Locate the cell with the specified text and output its [X, Y] center coordinate. 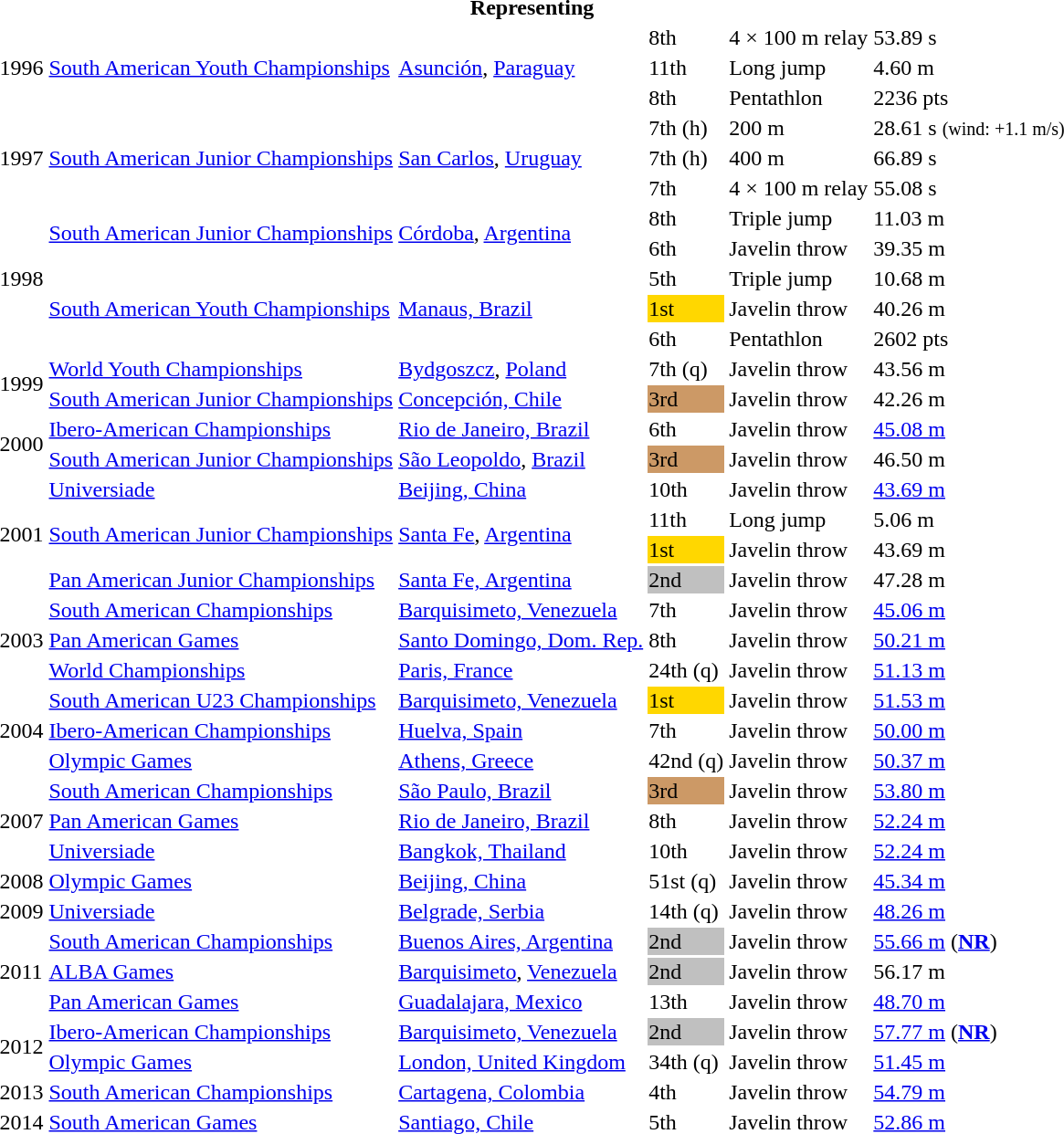
4th [687, 1092]
South American U23 Championships [221, 700]
Cartagena, Colombia [521, 1092]
São Paulo, Brazil [521, 791]
Pan American Junior Championships [221, 580]
42nd (q) [687, 761]
Córdoba, Argentina [521, 234]
London, United Kingdom [521, 1062]
Buenos Aires, Argentina [521, 941]
San Carlos, Uruguay [521, 158]
400 m [798, 158]
Bydgoszcz, Poland [521, 369]
13th [687, 1002]
Athens, Greece [521, 761]
Manaus, Brazil [521, 309]
São Leopoldo, Brazil [521, 459]
Guadalajara, Mexico [521, 1002]
200 m [798, 128]
Asunción, Paraguay [521, 68]
World Championships [221, 670]
34th (q) [687, 1062]
14th (q) [687, 911]
5th [687, 278]
Huelva, Spain [521, 730]
24th (q) [687, 670]
7th (q) [687, 369]
Concepción, Chile [521, 399]
Belgrade, Serbia [521, 911]
ALBA Games [221, 971]
Bangkok, Thailand [521, 851]
Santo Domingo, Dom. Rep. [521, 640]
Paris, France [521, 670]
World Youth Championships [221, 369]
51st (q) [687, 881]
